Return the (X, Y) coordinate for the center point of the cell that contains the specified text.  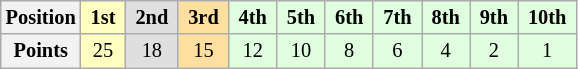
10th (547, 17)
15 (203, 51)
6th (349, 17)
18 (152, 51)
7th (397, 17)
Points (41, 51)
2 (494, 51)
5th (301, 17)
6 (397, 51)
1st (104, 17)
2nd (152, 17)
8 (349, 51)
4th (253, 17)
4 (446, 51)
3rd (203, 17)
8th (446, 17)
Position (41, 17)
9th (494, 17)
25 (104, 51)
1 (547, 51)
12 (253, 51)
10 (301, 51)
